Return the (X, Y) coordinate for the center point of the cell that contains the specified text.  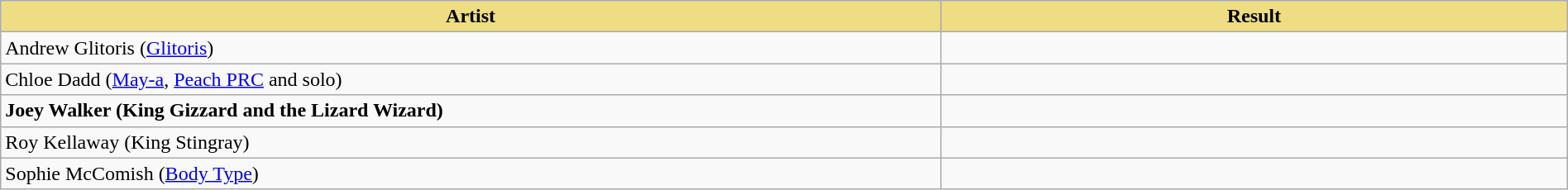
Andrew Glitoris (Glitoris) (471, 48)
Result (1254, 17)
Chloe Dadd (May-a, Peach PRC and solo) (471, 79)
Sophie McComish (Body Type) (471, 173)
Artist (471, 17)
Joey Walker (King Gizzard and the Lizard Wizard) (471, 111)
Roy Kellaway (King Stingray) (471, 142)
